Output the (X, Y) coordinate of the center of the cell containing the given text.  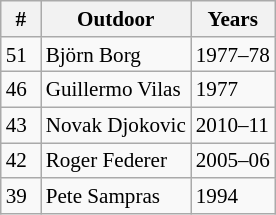
Novak Djokovic (116, 124)
# (21, 18)
39 (21, 196)
51 (21, 54)
46 (21, 90)
42 (21, 160)
Pete Sampras (116, 196)
1977 (233, 90)
Roger Federer (116, 160)
2010–11 (233, 124)
Guillermo Vilas (116, 90)
Years (233, 18)
1994 (233, 196)
2005–06 (233, 160)
43 (21, 124)
Outdoor (116, 18)
1977–78 (233, 54)
Björn Borg (116, 54)
